Provide the [X, Y] coordinate of the cell's center where the given text is located.  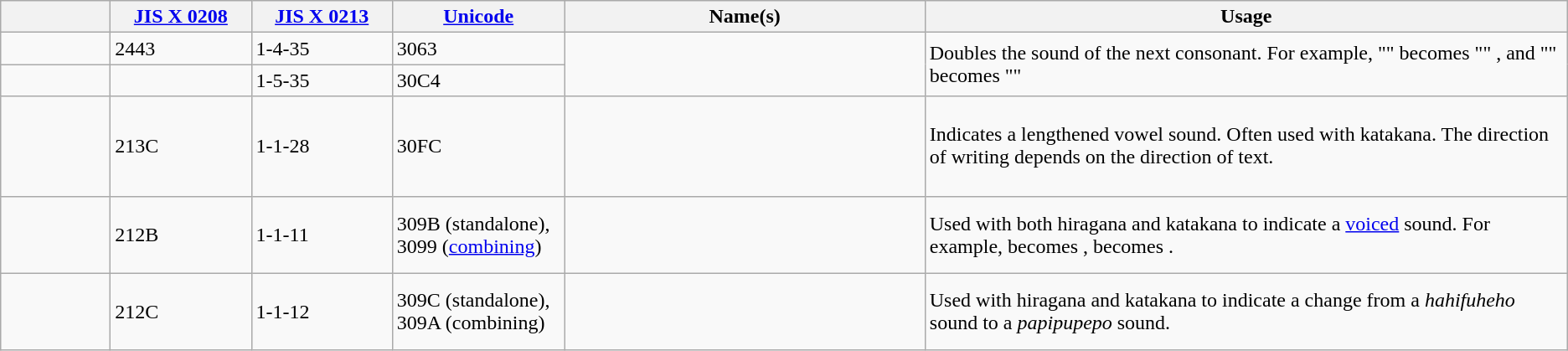
Doubles the sound of the next consonant. For example, "" becomes "" , and "" becomes "" [1246, 65]
1-5-35 [322, 80]
Usage [1246, 17]
30C4 [478, 80]
3063 [478, 49]
213C [181, 146]
Unicode [478, 17]
30FC [478, 146]
Indicates a lengthened vowel sound. Often used with katakana. The direction of writing depends on the direction of text. [1246, 146]
Used with hiragana and katakana to indicate a change from a hahifuheho sound to a papipupepo sound. [1246, 312]
2443 [181, 49]
JIS X 0208 [181, 17]
212B [181, 235]
1-1-12 [322, 312]
1-1-28 [322, 146]
309B (standalone),3099 (combining) [478, 235]
1-1-11 [322, 235]
309C (standalone),309A (combining) [478, 312]
Name(s) [745, 17]
JIS X 0213 [322, 17]
1-4-35 [322, 49]
Used with both hiragana and katakana to indicate a voiced sound. For example, becomes , becomes . [1246, 235]
212C [181, 312]
